Capture the cell that displays the provided text and extract its [X, Y] central coordinate. 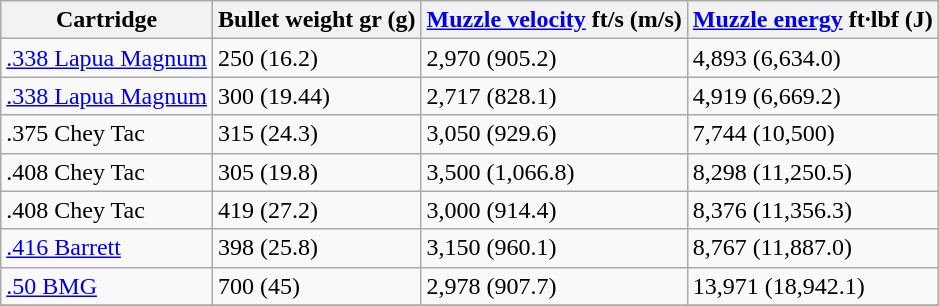
7,744 (10,500) [812, 134]
3,000 (914.4) [554, 210]
2,970 (905.2) [554, 58]
Muzzle velocity ft/s (m/s) [554, 20]
Bullet weight gr (g) [316, 20]
Muzzle energy ft·lbf (J) [812, 20]
8,767 (11,887.0) [812, 248]
398 (25.8) [316, 248]
3,150 (960.1) [554, 248]
2,978 (907.7) [554, 286]
Cartridge [107, 20]
13,971 (18,942.1) [812, 286]
300 (19.44) [316, 96]
2,717 (828.1) [554, 96]
.416 Barrett [107, 248]
4,893 (6,634.0) [812, 58]
.50 BMG [107, 286]
305 (19.8) [316, 172]
3,500 (1,066.8) [554, 172]
315 (24.3) [316, 134]
.375 Chey Tac [107, 134]
250 (16.2) [316, 58]
3,050 (929.6) [554, 134]
8,298 (11,250.5) [812, 172]
419 (27.2) [316, 210]
700 (45) [316, 286]
8,376 (11,356.3) [812, 210]
4,919 (6,669.2) [812, 96]
